Extract the (x, y) coordinate from the center of the cell holding the provided text.  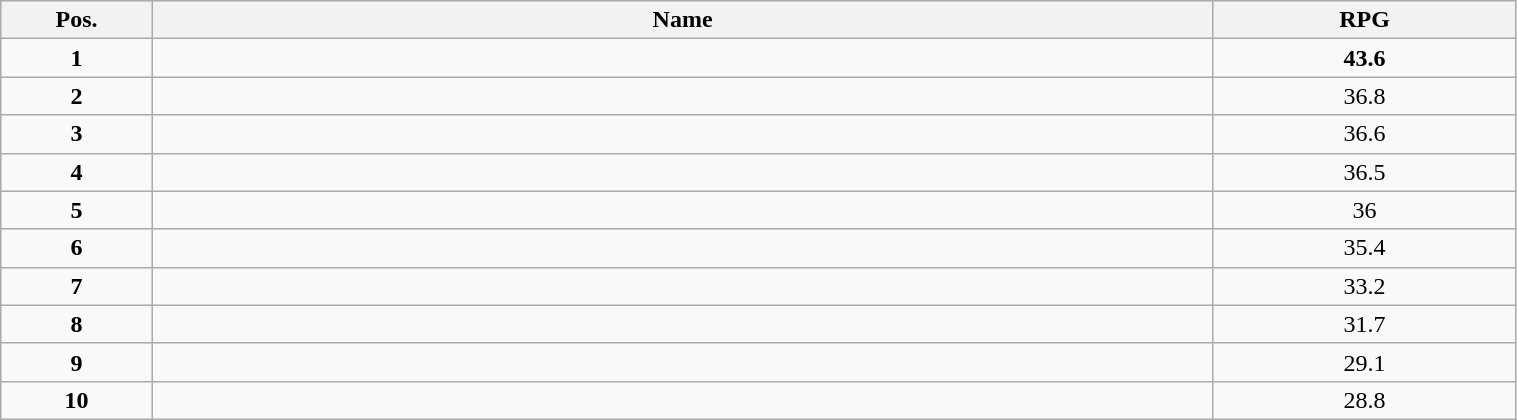
36 (1364, 210)
35.4 (1364, 248)
5 (77, 210)
36.5 (1364, 172)
6 (77, 248)
36.6 (1364, 134)
Pos. (77, 20)
2 (77, 96)
28.8 (1364, 400)
Name (682, 20)
29.1 (1364, 362)
8 (77, 324)
31.7 (1364, 324)
3 (77, 134)
36.8 (1364, 96)
9 (77, 362)
43.6 (1364, 58)
4 (77, 172)
RPG (1364, 20)
1 (77, 58)
10 (77, 400)
7 (77, 286)
33.2 (1364, 286)
